Output the (X, Y) coordinate of the center of the cell containing the given text.  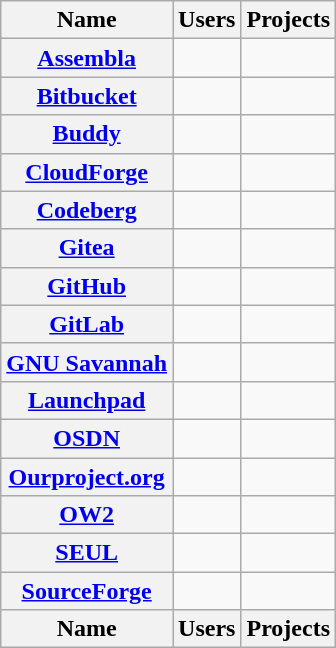
Assembla (87, 58)
Bitbucket (87, 96)
Ourproject.org (87, 477)
GitLab (87, 324)
GNU Savannah (87, 362)
OW2 (87, 515)
Codeberg (87, 210)
Gitea (87, 248)
GitHub (87, 286)
CloudForge (87, 172)
Buddy (87, 134)
SourceForge (87, 591)
SEUL (87, 553)
Launchpad (87, 400)
OSDN (87, 438)
